Identify which cell holds the provided text, then report its (x, y) central coordinate. 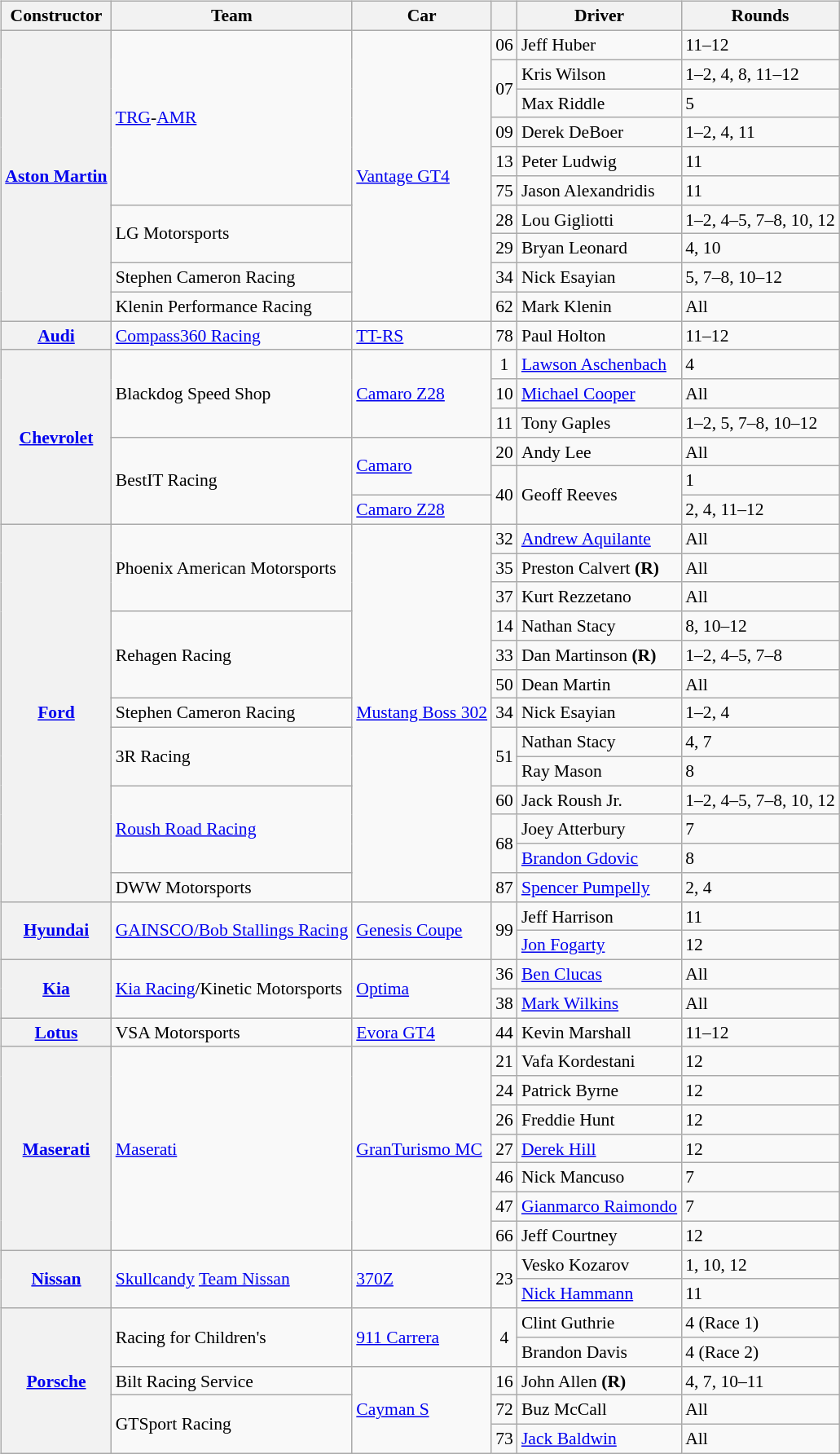
GranTurismo MC (422, 1148)
1–2, 4, 11 (760, 132)
Roush Road Racing (232, 830)
Ford (55, 712)
Nick Mancuso (600, 1178)
DWW Motorsports (232, 888)
Kris Wilson (600, 74)
Team (232, 16)
LG Motorsports (232, 233)
4, 7 (760, 742)
Spencer Pumpelly (600, 888)
Buz McCall (600, 1410)
Freddie Hunt (600, 1120)
Camaro (422, 466)
36 (504, 974)
Bryan Leonard (600, 249)
Nick Hammann (600, 1293)
1–2, 5, 7–8, 10–12 (760, 423)
Kia (55, 988)
8, 10–12 (760, 626)
Ray Mason (600, 771)
Klenin Performance Racing (232, 306)
Lawson Aschenbach (600, 364)
Chevrolet (55, 437)
VSA Motorsports (232, 1033)
Jeff Courtney (600, 1236)
Compass360 Racing (232, 336)
4 (Race 1) (760, 1323)
75 (504, 191)
46 (504, 1178)
87 (504, 888)
Evora GT4 (422, 1033)
Brandon Gdovic (600, 858)
Clint Guthrie (600, 1323)
13 (504, 161)
Porsche (55, 1381)
2, 4 (760, 888)
Kurt Rezzetano (600, 597)
99 (504, 931)
60 (504, 800)
Cayman S (422, 1410)
Mark Wilkins (600, 1003)
37 (504, 597)
20 (504, 452)
Tony Gaples (600, 423)
09 (504, 132)
TRG-AMR (232, 117)
Jon Fogarty (600, 945)
1–2, 4 (760, 713)
Michael Cooper (600, 394)
16 (504, 1381)
BestIT Racing (232, 481)
GTSport Racing (232, 1425)
Joey Atterbury (600, 829)
GAINSCO/Bob Stallings Racing (232, 931)
06 (504, 45)
68 (504, 843)
Andrew Aquilante (600, 539)
Rehagen Racing (232, 655)
Jason Alexandridis (600, 191)
51 (504, 756)
Jeff Harrison (600, 916)
Bilt Racing Service (232, 1381)
Rounds (760, 16)
Brandon Davis (600, 1352)
Hyundai (55, 931)
62 (504, 306)
27 (504, 1148)
Driver (600, 16)
5, 7–8, 10–12 (760, 277)
5 (760, 104)
66 (504, 1236)
Jeff Huber (600, 45)
370Z (422, 1280)
33 (504, 655)
4, 7, 10–11 (760, 1381)
Mark Klenin (600, 306)
Optima (422, 988)
Preston Calvert (R) (600, 568)
38 (504, 1003)
73 (504, 1439)
2, 4, 11–12 (760, 509)
26 (504, 1120)
23 (504, 1280)
Constructor (55, 16)
Ben Clucas (600, 974)
Nissan (55, 1280)
Jack Baldwin (600, 1439)
Blackdog Speed Shop (232, 393)
50 (504, 684)
10 (504, 394)
TT-RS (422, 336)
Vafa Kordestani (600, 1061)
4, 10 (760, 249)
Phoenix American Motorsports (232, 567)
1, 10, 12 (760, 1265)
Andy Lee (600, 452)
07 (504, 88)
Peter Ludwig (600, 161)
1–2, 4–5, 7–8 (760, 655)
Geoff Reeves (600, 496)
Dan Martinson (R) (600, 655)
Aston Martin (55, 175)
Patrick Byrne (600, 1090)
21 (504, 1061)
35 (504, 568)
Car (422, 16)
40 (504, 496)
Dean Martin (600, 684)
Jack Roush Jr. (600, 800)
78 (504, 336)
Lou Gigliotti (600, 219)
28 (504, 219)
4 (Race 2) (760, 1352)
Lotus (55, 1033)
Vesko Kozarov (600, 1265)
Derek Hill (600, 1148)
32 (504, 539)
Kevin Marshall (600, 1033)
Gianmarco Raimondo (600, 1206)
72 (504, 1410)
Genesis Coupe (422, 931)
29 (504, 249)
Vantage GT4 (422, 175)
911 Carrera (422, 1337)
14 (504, 626)
1–2, 4, 8, 11–12 (760, 74)
Derek DeBoer (600, 132)
Mustang Boss 302 (422, 712)
Max Riddle (600, 104)
24 (504, 1090)
3R Racing (232, 756)
Skullcandy Team Nissan (232, 1280)
Paul Holton (600, 336)
Audi (55, 336)
John Allen (R) (600, 1381)
44 (504, 1033)
Racing for Children's (232, 1337)
47 (504, 1206)
Kia Racing/Kinetic Motorsports (232, 988)
